Detect which cell encompasses the target text, then output its [X, Y] center coordinate. 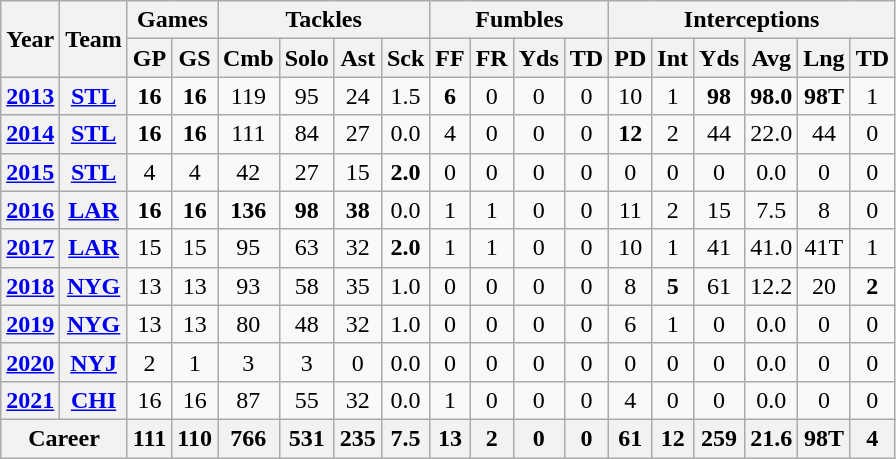
84 [306, 134]
2021 [30, 400]
Games [172, 20]
5 [673, 286]
Lng [824, 58]
2015 [30, 172]
80 [249, 324]
NYJ [94, 362]
1.5 [405, 96]
GS [195, 58]
41 [720, 248]
PD [630, 58]
2017 [30, 248]
Year [30, 39]
259 [720, 438]
2013 [30, 96]
12.2 [772, 286]
2019 [30, 324]
Sck [405, 58]
Career [64, 438]
11 [630, 210]
FR [492, 58]
87 [249, 400]
41T [824, 248]
2018 [30, 286]
24 [358, 96]
38 [358, 210]
Int [673, 58]
2020 [30, 362]
20 [824, 286]
48 [306, 324]
766 [249, 438]
42 [249, 172]
55 [306, 400]
Fumbles [520, 20]
2016 [30, 210]
CHI [94, 400]
Tackles [324, 20]
35 [358, 286]
21.6 [772, 438]
93 [249, 286]
41.0 [772, 248]
FF [450, 58]
136 [249, 210]
119 [249, 96]
Solo [306, 58]
Interceptions [752, 20]
63 [306, 248]
Cmb [249, 58]
58 [306, 286]
Avg [772, 58]
110 [195, 438]
235 [358, 438]
GP [149, 58]
Team [94, 39]
22.0 [772, 134]
98.0 [772, 96]
2014 [30, 134]
531 [306, 438]
Ast [358, 58]
